Extract the [X, Y] coordinate from the center of the cell holding the provided text.  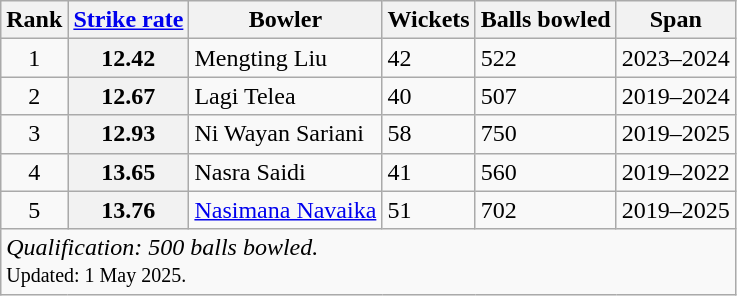
Lagi Telea [286, 96]
560 [546, 172]
12.42 [128, 58]
42 [428, 58]
Balls bowled [546, 20]
40 [428, 96]
1 [34, 58]
4 [34, 172]
Span [676, 20]
702 [546, 210]
5 [34, 210]
522 [546, 58]
13.76 [128, 210]
750 [546, 134]
Bowler [286, 20]
Strike rate [128, 20]
507 [546, 96]
2019–2022 [676, 172]
58 [428, 134]
Nasimana Navaika [286, 210]
41 [428, 172]
2 [34, 96]
Wickets [428, 20]
3 [34, 134]
2023–2024 [676, 58]
51 [428, 210]
2019–2024 [676, 96]
Ni Wayan Sariani [286, 134]
Rank [34, 20]
12.67 [128, 96]
12.93 [128, 134]
Nasra Saidi [286, 172]
Mengting Liu [286, 58]
13.65 [128, 172]
Qualification: 500 balls bowled.Updated: 1 May 2025. [368, 262]
